Detect which cell encompasses the target text, then output its (x, y) center coordinate. 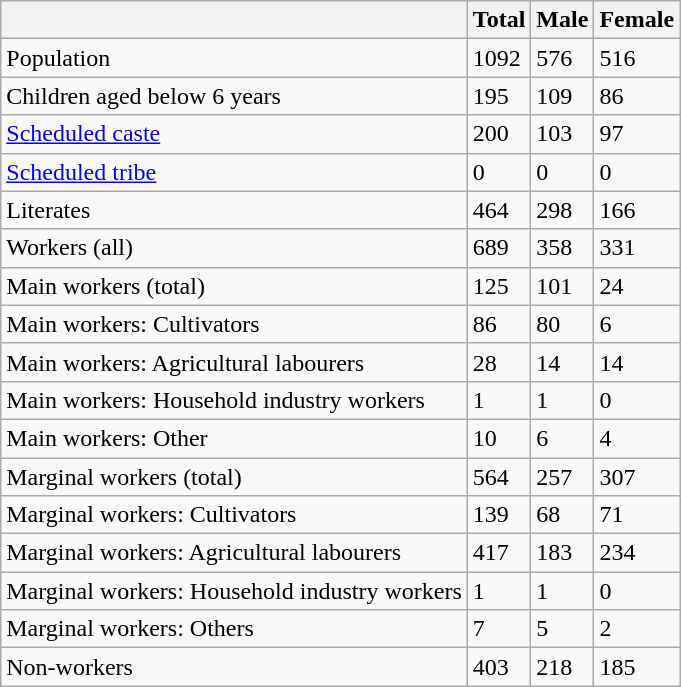
Population (234, 58)
Main workers: Household industry workers (234, 400)
Male (562, 20)
Children aged below 6 years (234, 96)
516 (637, 58)
331 (637, 248)
564 (499, 477)
Marginal workers: Agricultural labourers (234, 553)
28 (499, 362)
103 (562, 134)
Total (499, 20)
417 (499, 553)
185 (637, 667)
403 (499, 667)
358 (562, 248)
307 (637, 477)
10 (499, 438)
68 (562, 515)
Marginal workers: Household industry workers (234, 591)
576 (562, 58)
Scheduled caste (234, 134)
109 (562, 96)
Main workers (total) (234, 286)
Main workers: Other (234, 438)
7 (499, 629)
Marginal workers: Others (234, 629)
Marginal workers (total) (234, 477)
218 (562, 667)
464 (499, 210)
Literates (234, 210)
125 (499, 286)
200 (499, 134)
2 (637, 629)
97 (637, 134)
Female (637, 20)
166 (637, 210)
4 (637, 438)
24 (637, 286)
183 (562, 553)
234 (637, 553)
71 (637, 515)
Workers (all) (234, 248)
80 (562, 324)
139 (499, 515)
689 (499, 248)
1092 (499, 58)
Main workers: Agricultural labourers (234, 362)
Scheduled tribe (234, 172)
101 (562, 286)
Main workers: Cultivators (234, 324)
Marginal workers: Cultivators (234, 515)
5 (562, 629)
195 (499, 96)
Non-workers (234, 667)
257 (562, 477)
298 (562, 210)
